Extract the (X, Y) coordinate from the center of the cell holding the provided text.  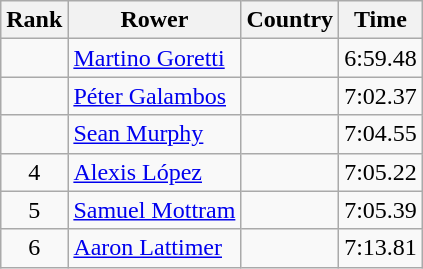
4 (34, 172)
Samuel Mottram (154, 210)
7:05.22 (381, 172)
Time (381, 20)
5 (34, 210)
Alexis López (154, 172)
Sean Murphy (154, 134)
7:13.81 (381, 248)
Rower (154, 20)
Country (290, 20)
7:04.55 (381, 134)
Péter Galambos (154, 96)
Rank (34, 20)
6:59.48 (381, 58)
Aaron Lattimer (154, 248)
7:02.37 (381, 96)
7:05.39 (381, 210)
6 (34, 248)
Martino Goretti (154, 58)
